For the text-containing cell, return its midpoint in (x, y) coordinate format. 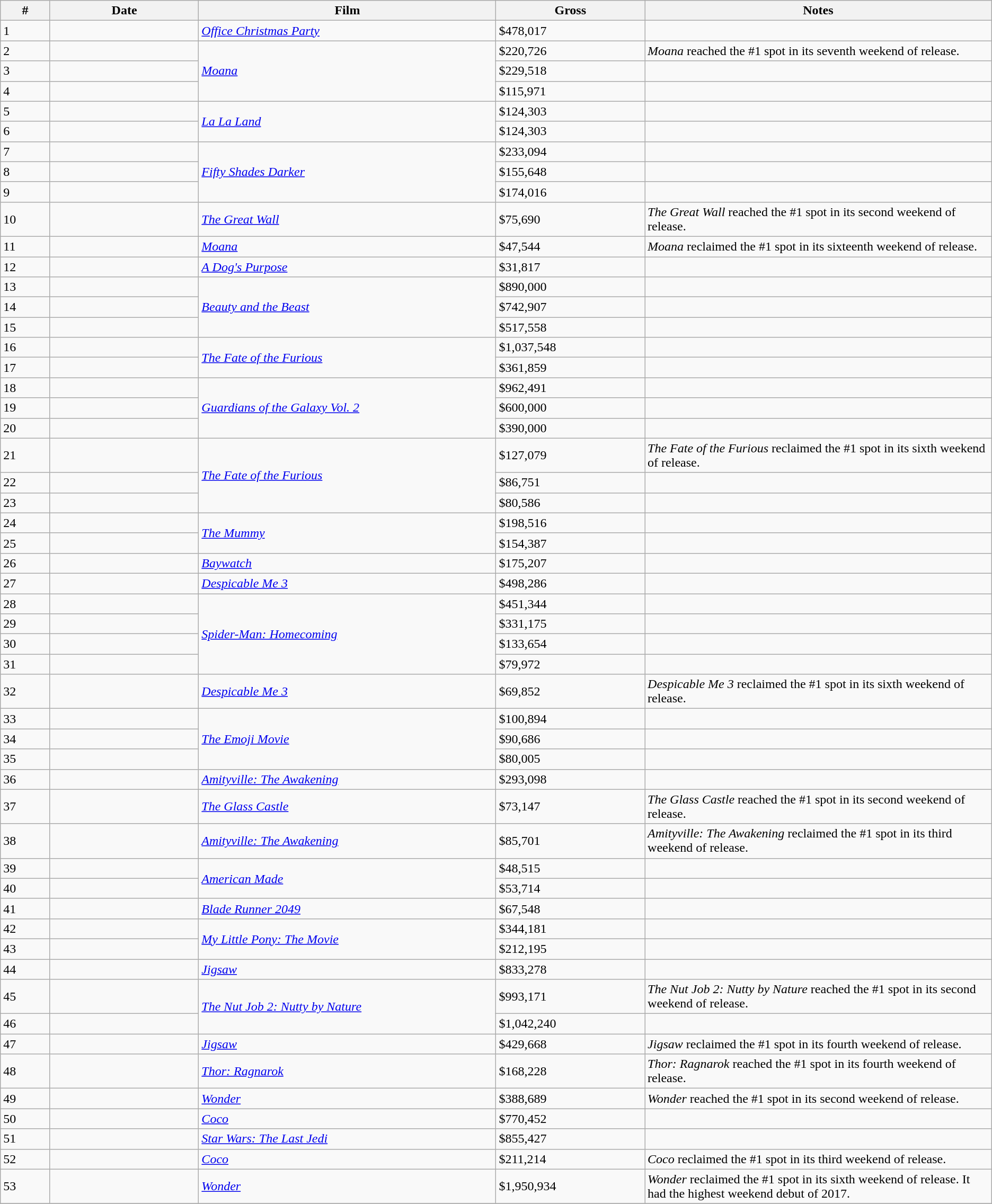
$517,558 (570, 327)
Office Christmas Party (348, 31)
53 (25, 1187)
28 (25, 603)
Despicable Me 3 reclaimed the #1 spot in its sixth weekend of release. (818, 692)
Baywatch (348, 563)
37 (25, 806)
The Great Wall (348, 219)
Date (124, 11)
Fifty Shades Darker (348, 172)
27 (25, 583)
$47,544 (570, 246)
Wonder reclaimed the #1 spot in its sixth weekend of release. It had the highest weekend debut of 2017. (818, 1187)
$993,171 (570, 997)
$220,726 (570, 51)
30 (25, 644)
46 (25, 1024)
$175,207 (570, 563)
18 (25, 388)
$855,427 (570, 1139)
42 (25, 929)
$80,586 (570, 503)
20 (25, 428)
15 (25, 327)
45 (25, 997)
The Mummy (348, 533)
Blade Runner 2049 (348, 908)
13 (25, 287)
Moana reached the #1 spot in its seventh weekend of release. (818, 51)
$429,668 (570, 1044)
$833,278 (570, 969)
$168,228 (570, 1071)
$154,387 (570, 543)
14 (25, 307)
24 (25, 523)
The Nut Job 2: Nutty by Nature (348, 1006)
$80,005 (570, 759)
$211,214 (570, 1159)
19 (25, 408)
$73,147 (570, 806)
26 (25, 563)
$155,648 (570, 172)
$212,195 (570, 949)
8 (25, 172)
$390,000 (570, 428)
32 (25, 692)
$86,751 (570, 483)
35 (25, 759)
47 (25, 1044)
$890,000 (570, 287)
The Glass Castle reached the #1 spot in its second weekend of release. (818, 806)
Moana reclaimed the #1 spot in its sixteenth weekend of release. (818, 246)
Spider-Man: Homecoming (348, 634)
$115,971 (570, 91)
34 (25, 739)
4 (25, 91)
$53,714 (570, 888)
9 (25, 192)
39 (25, 868)
Star Wars: The Last Jedi (348, 1139)
Film (348, 11)
41 (25, 908)
49 (25, 1099)
23 (25, 503)
1 (25, 31)
$962,491 (570, 388)
$498,286 (570, 583)
51 (25, 1139)
The Nut Job 2: Nutty by Nature reached the #1 spot in its second weekend of release. (818, 997)
$233,094 (570, 151)
Amityville: The Awakening reclaimed the #1 spot in its third weekend of release. (818, 841)
Thor: Ragnarok reached the #1 spot in its fourth weekend of release. (818, 1071)
$198,516 (570, 523)
40 (25, 888)
2 (25, 51)
Guardians of the Galaxy Vol. 2 (348, 408)
$127,079 (570, 456)
$1,042,240 (570, 1024)
$451,344 (570, 603)
$770,452 (570, 1119)
My Little Pony: The Movie (348, 939)
$69,852 (570, 692)
$1,950,934 (570, 1187)
31 (25, 664)
25 (25, 543)
$293,098 (570, 779)
The Fate of the Furious reclaimed the #1 spot in its sixth weekend of release. (818, 456)
50 (25, 1119)
$600,000 (570, 408)
44 (25, 969)
$48,515 (570, 868)
$478,017 (570, 31)
Notes (818, 11)
3 (25, 71)
$174,016 (570, 192)
American Made (348, 878)
$90,686 (570, 739)
$331,175 (570, 624)
Beauty and the Beast (348, 307)
43 (25, 949)
$100,894 (570, 719)
22 (25, 483)
10 (25, 219)
$75,690 (570, 219)
Wonder reached the #1 spot in its second weekend of release. (818, 1099)
$344,181 (570, 929)
Gross (570, 11)
38 (25, 841)
7 (25, 151)
$79,972 (570, 664)
12 (25, 266)
$31,817 (570, 266)
Thor: Ragnarok (348, 1071)
The Glass Castle (348, 806)
5 (25, 111)
Coco reclaimed the #1 spot in its third weekend of release. (818, 1159)
$85,701 (570, 841)
$742,907 (570, 307)
33 (25, 719)
$388,689 (570, 1099)
52 (25, 1159)
$1,037,548 (570, 347)
$229,518 (570, 71)
The Emoji Movie (348, 739)
The Great Wall reached the #1 spot in its second weekend of release. (818, 219)
$133,654 (570, 644)
11 (25, 246)
6 (25, 131)
17 (25, 368)
29 (25, 624)
Jigsaw reclaimed the #1 spot in its fourth weekend of release. (818, 1044)
21 (25, 456)
$67,548 (570, 908)
$361,859 (570, 368)
16 (25, 347)
La La Land (348, 121)
# (25, 11)
48 (25, 1071)
36 (25, 779)
A Dog's Purpose (348, 266)
